For the text-containing cell, return its midpoint in (x, y) coordinate format. 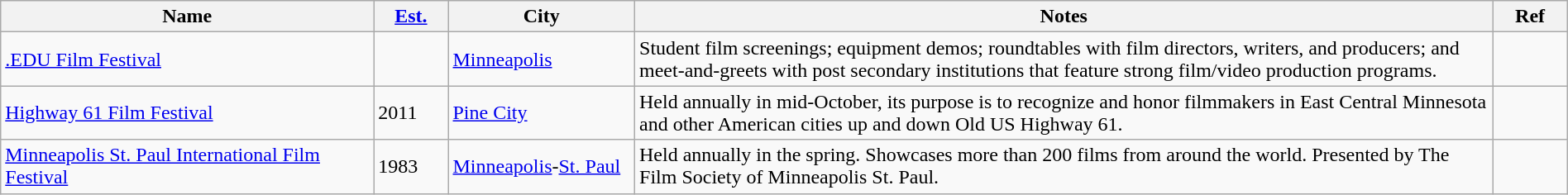
1983 (411, 167)
Notes (1064, 17)
Pine City (542, 112)
Est. (411, 17)
Highway 61 Film Festival (187, 112)
City (542, 17)
2011 (411, 112)
Minneapolis St. Paul International Film Festival (187, 167)
Minneapolis-St. Paul (542, 167)
Minneapolis (542, 59)
Ref (1530, 17)
.EDU Film Festival (187, 59)
Name (187, 17)
Held annually in the spring. Showcases more than 200 films from around the world. Presented by The Film Society of Minneapolis St. Paul. (1064, 167)
